Find where the given text appears and provide that cell's center as [x, y] coordinate. 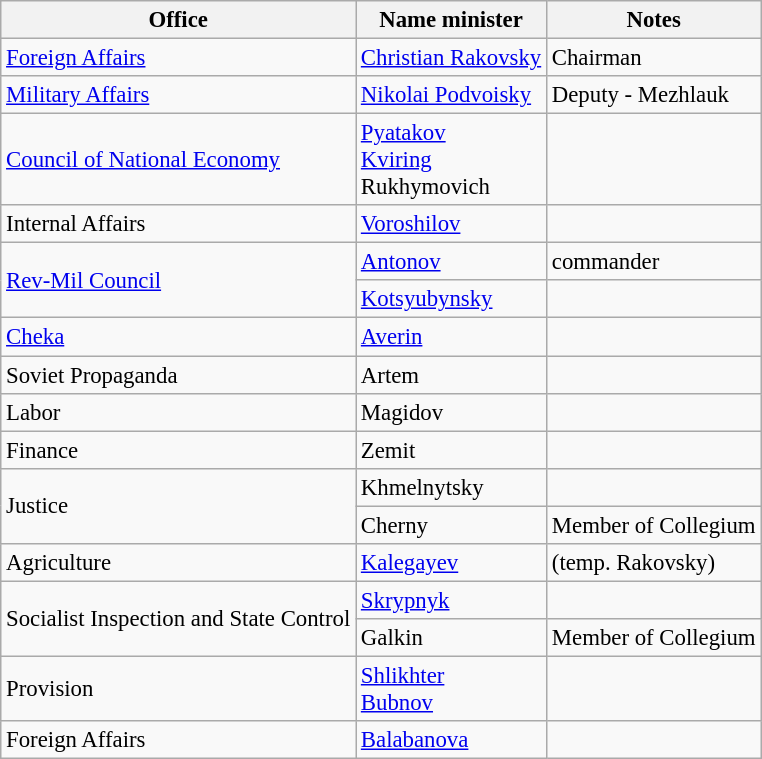
Christian Rakovsky [452, 58]
Finance [178, 450]
Chairman [653, 58]
Cheka [178, 337]
Artem [452, 375]
Deputy - Mezhlauk [653, 95]
Zemit [452, 450]
Galkin [452, 638]
Cherny [452, 525]
Notes [653, 20]
Voroshilov [452, 224]
commander [653, 262]
(temp. Rakovsky) [653, 563]
Labor [178, 412]
Agriculture [178, 563]
Internal Affairs [178, 224]
Military Affairs [178, 95]
Balabanova [452, 740]
Khmelnytsky [452, 487]
Council of National Economy [178, 160]
Socialist Inspection and State Control [178, 618]
Skrypnyk [452, 600]
Name minister [452, 20]
Office [178, 20]
Antonov [452, 262]
Nikolai Podvoisky [452, 95]
Provision [178, 688]
Soviet Propaganda [178, 375]
Magidov [452, 412]
Kalegayev [452, 563]
Averin [452, 337]
PyatakovKviringRukhymovich [452, 160]
Justice [178, 506]
Kotsyubynsky [452, 299]
ShlikhterBubnov [452, 688]
Rev-Mil Council [178, 280]
